Search for the cell housing the specified text and yield its (X, Y) center coordinate. 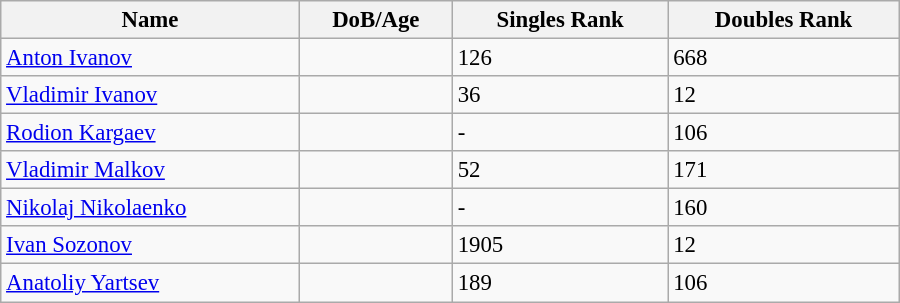
668 (784, 58)
Anton Ivanov (150, 58)
126 (560, 58)
Vladimir Malkov (150, 170)
Name (150, 20)
Anatoliy Yartsev (150, 283)
Singles Rank (560, 20)
160 (784, 208)
189 (560, 283)
Doubles Rank (784, 20)
Rodion Kargaev (150, 133)
Nikolaj Nikolaenko (150, 208)
Ivan Sozonov (150, 245)
1905 (560, 245)
52 (560, 170)
171 (784, 170)
DoB/Age (376, 20)
Vladimir Ivanov (150, 95)
36 (560, 95)
